Extract the [x, y] coordinate from the center of the cell holding the provided text.  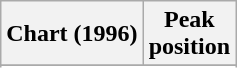
Peakposition [189, 34]
Chart (1996) [72, 34]
